Return (x, y) of the center of cell containing provided text 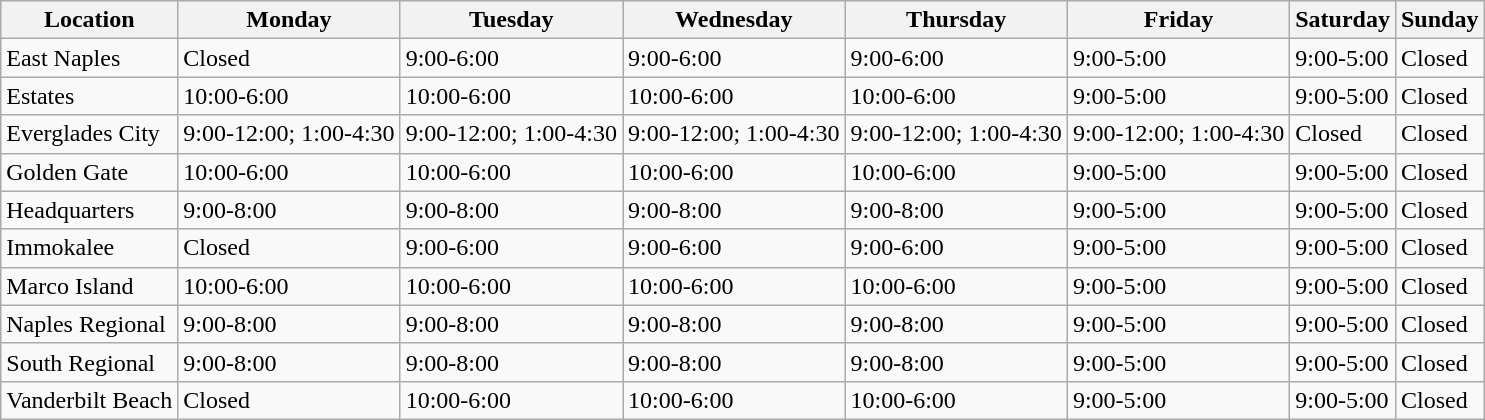
Everglades City (90, 134)
Marco Island (90, 286)
Thursday (956, 20)
East Naples (90, 58)
Immokalee (90, 248)
Saturday (1343, 20)
Location (90, 20)
Wednesday (734, 20)
Estates (90, 96)
Monday (289, 20)
Friday (1178, 20)
Golden Gate (90, 172)
Headquarters (90, 210)
Naples Regional (90, 324)
Vanderbilt Beach (90, 400)
South Regional (90, 362)
Sunday (1439, 20)
Tuesday (511, 20)
